Capture the cell that displays the provided text and extract its [x, y] central coordinate. 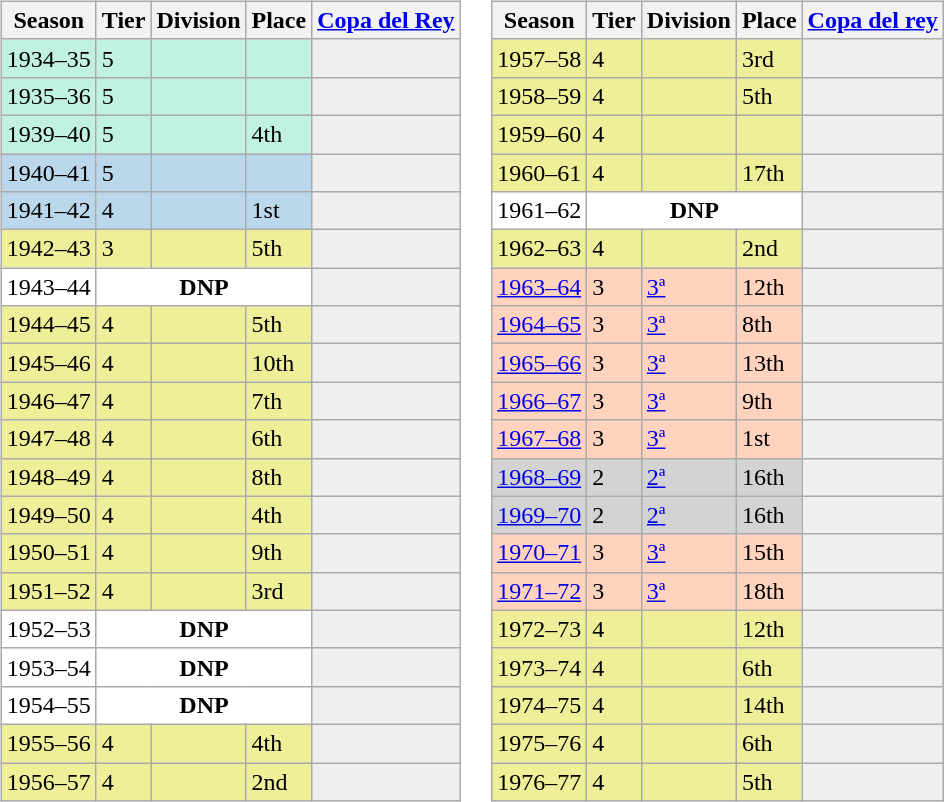
7th [279, 401]
1934–35 [48, 58]
1954–55 [48, 705]
1957–58 [540, 58]
1951–52 [48, 591]
1974–75 [540, 705]
1962–63 [540, 249]
1947–48 [48, 439]
1956–57 [48, 781]
1968–69 [540, 477]
Copa del Rey [386, 20]
1969–70 [540, 515]
1960–61 [540, 173]
18th [769, 591]
1963–64 [540, 287]
1940–41 [48, 173]
1953–54 [48, 667]
10th [279, 363]
1964–65 [540, 325]
1952–53 [48, 629]
1950–51 [48, 553]
Copa del rey [872, 20]
1972–73 [540, 629]
1939–40 [48, 134]
17th [769, 173]
1935–36 [48, 96]
1970–71 [540, 553]
1967–68 [540, 439]
1973–74 [540, 667]
1948–49 [48, 477]
14th [769, 705]
1941–42 [48, 211]
1958–59 [540, 96]
1971–72 [540, 591]
1966–67 [540, 401]
1946–47 [48, 401]
1961–62 [540, 211]
1965–66 [540, 363]
1955–56 [48, 743]
1959–60 [540, 134]
15th [769, 553]
1949–50 [48, 515]
1976–77 [540, 781]
1943–44 [48, 287]
1975–76 [540, 743]
1944–45 [48, 325]
13th [769, 363]
1942–43 [48, 249]
1945–46 [48, 363]
